Detect which cell encompasses the target text, then output its (x, y) center coordinate. 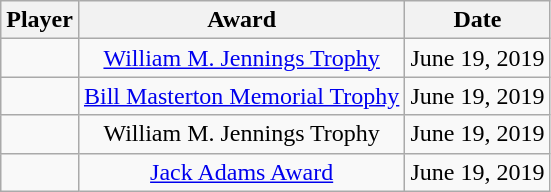
Player (40, 20)
Bill Masterton Memorial Trophy (241, 96)
Award (241, 20)
Jack Adams Award (241, 172)
Date (478, 20)
